Pinpoint the cell where the given text exists, returning its (x, y) midpoint coordinate. 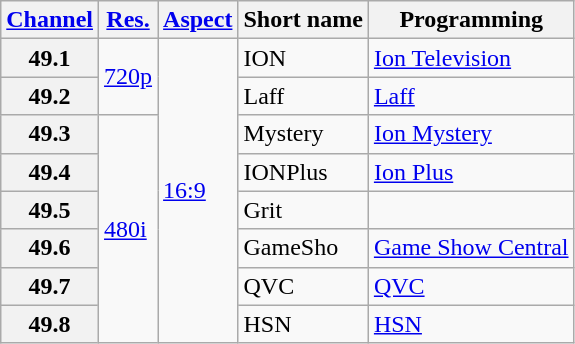
Aspect (198, 20)
49.4 (50, 172)
49.1 (50, 58)
720p (128, 77)
Programming (471, 20)
49.2 (50, 96)
480i (128, 229)
IONPlus (303, 172)
49.7 (50, 286)
GameSho (303, 248)
Ion Television (471, 58)
Channel (50, 20)
49.8 (50, 324)
Ion Mystery (471, 134)
Mystery (303, 134)
Grit (303, 210)
Game Show Central (471, 248)
Short name (303, 20)
49.3 (50, 134)
16:9 (198, 191)
49.6 (50, 248)
49.5 (50, 210)
Ion Plus (471, 172)
ION (303, 58)
Res. (128, 20)
